Search for the cell housing the specified text and yield its (X, Y) center coordinate. 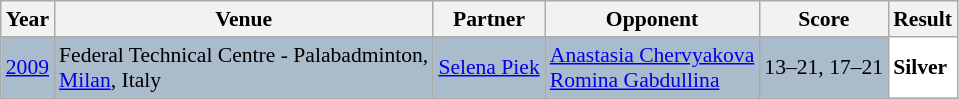
Selena Piek (488, 68)
Partner (488, 19)
Venue (244, 19)
Result (922, 19)
2009 (28, 68)
13–21, 17–21 (824, 68)
Anastasia Chervyakova Romina Gabdullina (652, 68)
Federal Technical Centre - Palabadminton,Milan, Italy (244, 68)
Opponent (652, 19)
Score (824, 19)
Silver (922, 68)
Year (28, 19)
